Find where the given text appears and provide that cell's center as (X, Y) coordinate. 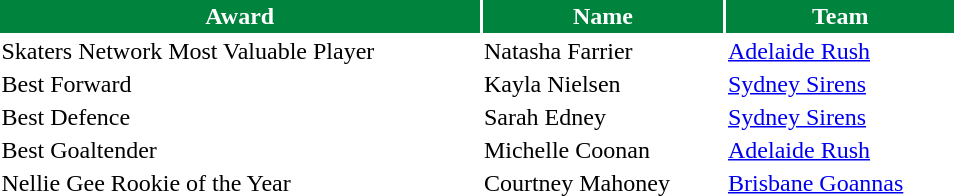
Kayla Nielsen (602, 84)
Michelle Coonan (602, 150)
Best Forward (240, 84)
Best Goaltender (240, 150)
Skaters Network Most Valuable Player (240, 51)
Best Defence (240, 117)
Sarah Edney (602, 117)
Name (602, 16)
Team (840, 16)
Award (240, 16)
Natasha Farrier (602, 51)
